For the text-containing cell, return its midpoint in (x, y) coordinate format. 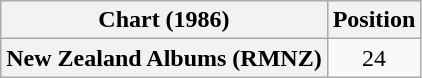
Chart (1986) (164, 20)
24 (374, 58)
New Zealand Albums (RMNZ) (164, 58)
Position (374, 20)
